Capture the cell that displays the provided text and extract its [X, Y] central coordinate. 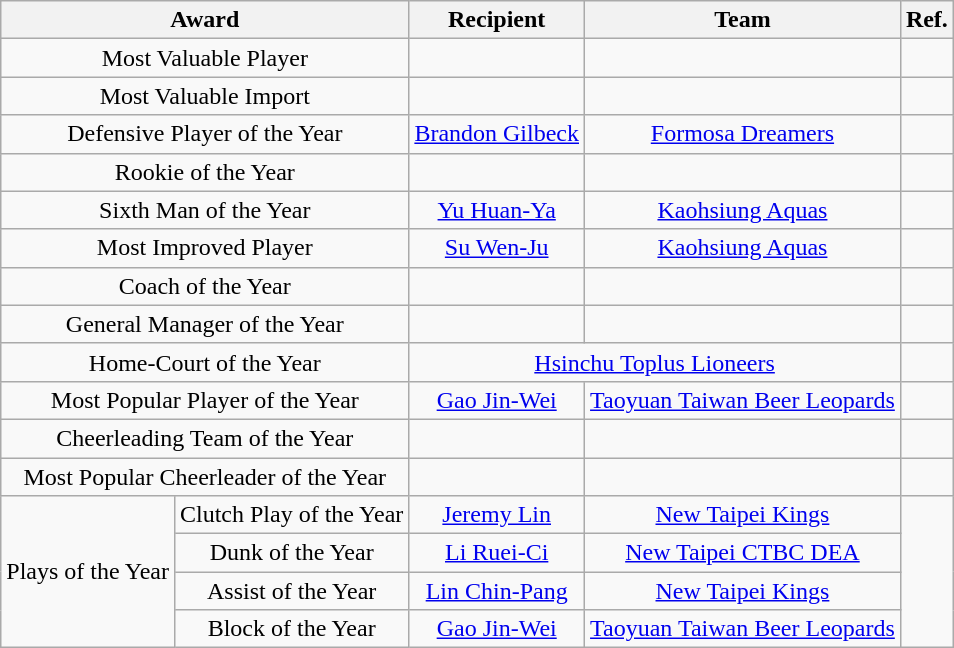
Formosa Dreamers [743, 134]
Coach of the Year [205, 286]
Cheerleading Team of the Year [205, 438]
Rookie of the Year [205, 172]
Defensive Player of the Year [205, 134]
Block of the Year [291, 629]
General Manager of the Year [205, 324]
Lin Chin-Pang [497, 591]
New Taipei CTBC DEA [743, 553]
Jeremy Lin [497, 515]
Most Popular Player of the Year [205, 400]
Brandon Gilbeck [497, 134]
Li Ruei-Ci [497, 553]
Hsinchu Toplus Lioneers [655, 362]
Clutch Play of the Year [291, 515]
Yu Huan-Ya [497, 210]
Home-Court of the Year [205, 362]
Award [205, 20]
Most Valuable Player [205, 58]
Sixth Man of the Year [205, 210]
Team [743, 20]
Dunk of the Year [291, 553]
Plays of the Year [88, 572]
Ref. [926, 20]
Most Valuable Import [205, 96]
Recipient [497, 20]
Su Wen-Ju [497, 248]
Assist of the Year [291, 591]
Most Popular Cheerleader of the Year [205, 477]
Most Improved Player [205, 248]
